Find where the given text appears and provide that cell's center as (X, Y) coordinate. 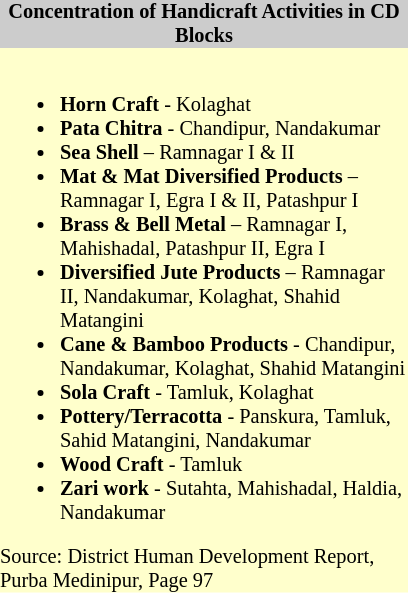
Concentration of Handicraft Activities in CD Blocks (204, 24)
